Locate the cell with the specified text and output its [X, Y] center coordinate. 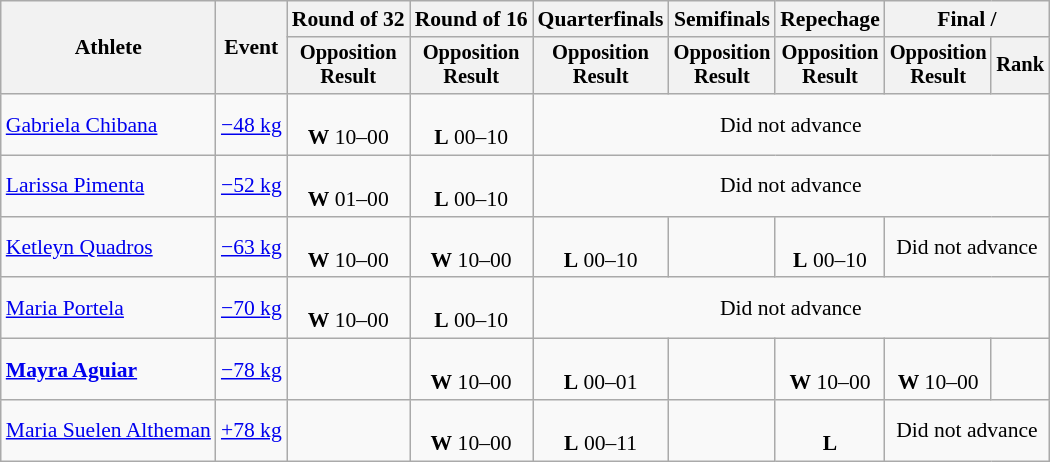
−63 kg [252, 248]
Larissa Pimenta [108, 186]
Ketleyn Quadros [108, 248]
−48 kg [252, 124]
Round of 16 [472, 19]
Athlete [108, 48]
+78 kg [252, 430]
Rank [1020, 66]
Gabriela Chibana [108, 124]
Semifinals [722, 19]
Maria Suelen Altheman [108, 430]
Maria Portela [108, 308]
L 00–11 [601, 430]
W 01–00 [348, 186]
Quarterfinals [601, 19]
L 00–01 [601, 370]
Repechage [830, 19]
−78 kg [252, 370]
Round of 32 [348, 19]
L [830, 430]
Mayra Aguiar [108, 370]
Event [252, 48]
−70 kg [252, 308]
−52 kg [252, 186]
Final / [967, 19]
